Return the [X, Y] coordinate for the center point of the cell that contains the specified text.  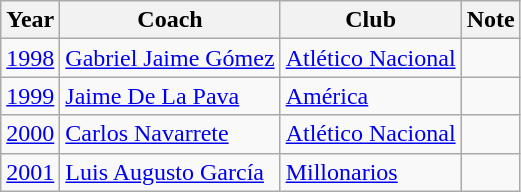
1998 [30, 58]
Coach [170, 20]
América [370, 96]
Millonarios [370, 172]
Club [370, 20]
Note [490, 20]
Jaime De La Pava [170, 96]
Year [30, 20]
1999 [30, 96]
Luis Augusto García [170, 172]
2001 [30, 172]
2000 [30, 134]
Carlos Navarrete [170, 134]
Gabriel Jaime Gómez [170, 58]
